Find where the given text appears and provide that cell's center as [X, Y] coordinate. 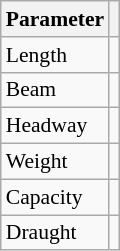
Capacity [55, 197]
Weight [55, 162]
Beam [55, 90]
Length [55, 55]
Draught [55, 233]
Parameter [55, 19]
Headway [55, 126]
